Capture the cell that displays the provided text and extract its [X, Y] central coordinate. 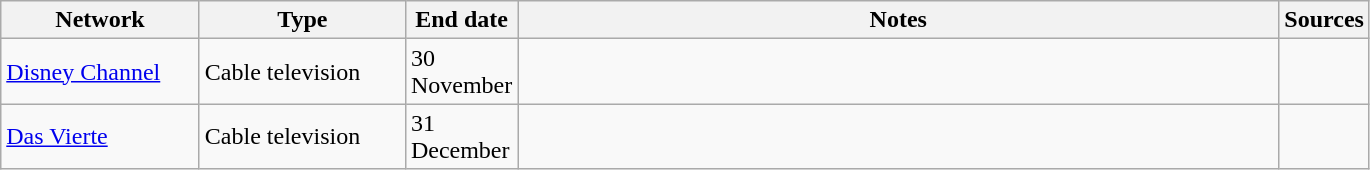
Network [100, 20]
31 December [461, 136]
End date [461, 20]
30 November [461, 72]
Type [302, 20]
Das Vierte [100, 136]
Disney Channel [100, 72]
Sources [1324, 20]
Notes [898, 20]
